Extract the (x, y) coordinate from the center of the cell holding the provided text.  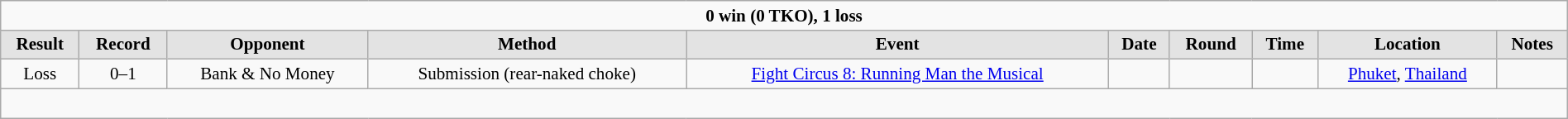
Opponent (268, 45)
Event (898, 45)
Result (40, 45)
Phuket, Thailand (1408, 74)
Round (1211, 45)
0 win (0 TKO), 1 loss (784, 15)
0–1 (123, 74)
Date (1140, 45)
Time (1285, 45)
Notes (1532, 45)
Location (1408, 45)
Bank & No Money (268, 74)
Fight Circus 8: Running Man the Musical (898, 74)
Submission (rear-naked choke) (528, 74)
Record (123, 45)
Loss (40, 74)
Method (528, 45)
